Pinpoint the cell where the given text exists, returning its [x, y] midpoint coordinate. 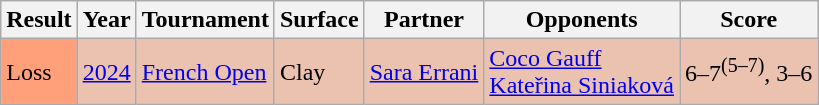
6–7(5–7), 3–6 [749, 72]
Tournament [205, 20]
Result [39, 20]
Loss [39, 72]
Sara Errani [424, 72]
Year [106, 20]
Surface [319, 20]
Score [749, 20]
2024 [106, 72]
Partner [424, 20]
French Open [205, 72]
Clay [319, 72]
Opponents [582, 20]
Coco Gauff Kateřina Siniaková [582, 72]
